From the cell containing the given text, extract its center point as (X, Y) coordinate. 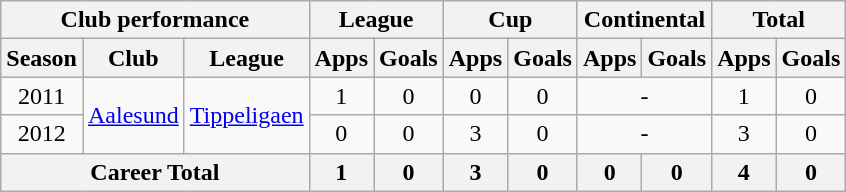
Club performance (155, 20)
Continental (644, 20)
4 (744, 172)
Cup (510, 20)
Total (779, 20)
Career Total (155, 172)
Club (133, 58)
Season (42, 58)
Aalesund (133, 115)
2012 (42, 134)
2011 (42, 96)
Tippeligaen (246, 115)
